Return [X, Y] of the center of cell containing provided text 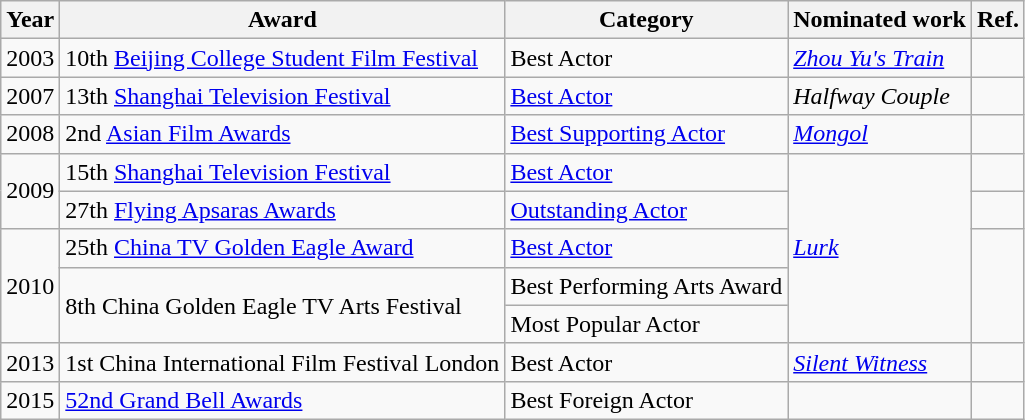
Mongol [880, 134]
27th Flying Apsaras Awards [282, 210]
2007 [30, 96]
Ref. [998, 20]
10th Beijing College Student Film Festival [282, 58]
Nominated work [880, 20]
Outstanding Actor [646, 210]
15th Shanghai Television Festival [282, 172]
Award [282, 20]
Zhou Yu's Train [880, 58]
2015 [30, 400]
Lurk [880, 248]
2013 [30, 362]
13th Shanghai Television Festival [282, 96]
1st China International Film Festival London [282, 362]
Halfway Couple [880, 96]
Year [30, 20]
52nd Grand Bell Awards [282, 400]
Best Foreign Actor [646, 400]
Best Supporting Actor [646, 134]
2003 [30, 58]
2nd Asian Film Awards [282, 134]
Most Popular Actor [646, 324]
Best Performing Arts Award [646, 286]
2010 [30, 286]
Silent Witness [880, 362]
25th China TV Golden Eagle Award [282, 248]
2009 [30, 191]
8th China Golden Eagle TV Arts Festival [282, 305]
Category [646, 20]
2008 [30, 134]
